Locate the cell with the specified text and output its [X, Y] center coordinate. 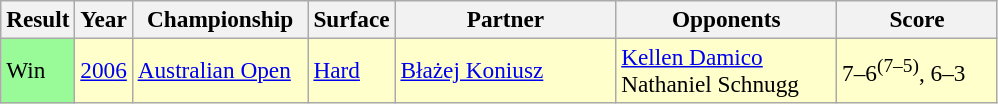
Opponents [726, 19]
Year [104, 19]
Surface [352, 19]
Score [918, 19]
Result [38, 19]
Hard [352, 70]
Win [38, 70]
Australian Open [220, 70]
7–6(7–5), 6–3 [918, 70]
Kellen Damico Nathaniel Schnugg [726, 70]
Błażej Koniusz [506, 70]
Championship [220, 19]
2006 [104, 70]
Partner [506, 19]
